Search for the cell housing the specified text and yield its [x, y] center coordinate. 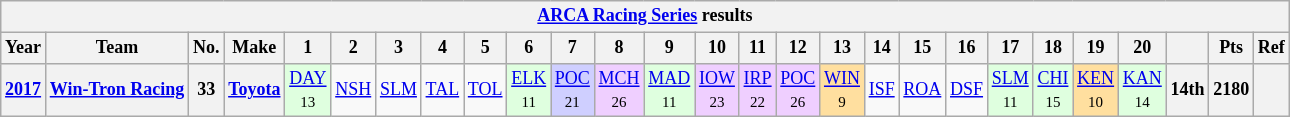
14 [882, 48]
15 [922, 48]
20 [1142, 48]
10 [718, 48]
IRP22 [758, 90]
ROA [922, 90]
12 [798, 48]
Toyota [254, 90]
Win-Tron Racing [116, 90]
6 [529, 48]
TAL [442, 90]
POC26 [798, 90]
SLM11 [1010, 90]
7 [572, 48]
WIN9 [842, 90]
1 [308, 48]
KAN14 [1142, 90]
11 [758, 48]
5 [486, 48]
IOW23 [718, 90]
19 [1096, 48]
CHI15 [1053, 90]
NSH [354, 90]
2180 [1232, 90]
8 [619, 48]
POC21 [572, 90]
ISF [882, 90]
No. [206, 48]
33 [206, 90]
16 [967, 48]
18 [1053, 48]
Year [24, 48]
2017 [24, 90]
13 [842, 48]
Ref [1271, 48]
SLM [399, 90]
9 [670, 48]
TOL [486, 90]
ELK11 [529, 90]
4 [442, 48]
ARCA Racing Series results [645, 16]
Pts [1232, 48]
Team [116, 48]
14th [1188, 90]
3 [399, 48]
2 [354, 48]
KEN10 [1096, 90]
MAD11 [670, 90]
17 [1010, 48]
Make [254, 48]
MCH26 [619, 90]
DSF [967, 90]
DAY13 [308, 90]
